Return the (x, y) coordinate for the center point of the cell that contains the specified text.  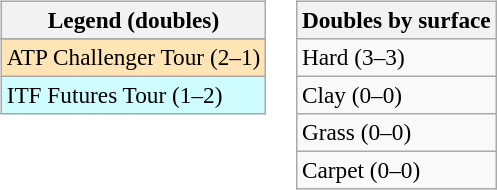
Clay (0–0) (397, 95)
Hard (3–3) (397, 57)
Doubles by surface (397, 20)
ITF Futures Tour (1–2) (133, 95)
Carpet (0–0) (397, 171)
ATP Challenger Tour (2–1) (133, 57)
Grass (0–0) (397, 133)
Legend (doubles) (133, 20)
